For the text-containing cell, return its midpoint in [x, y] coordinate format. 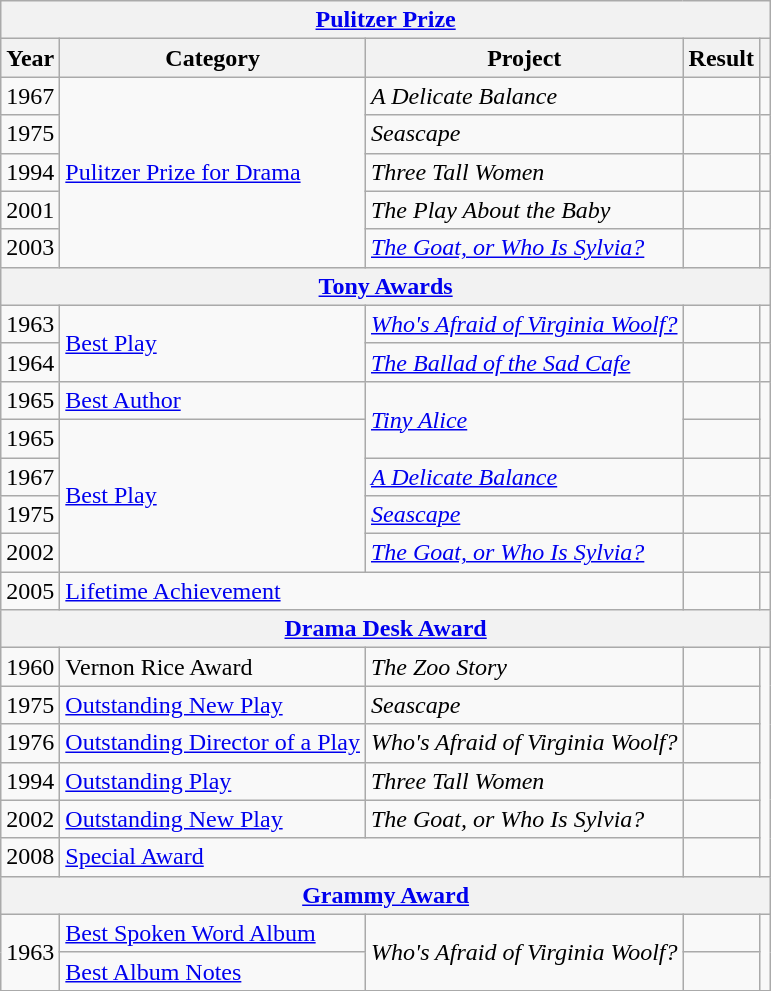
Result [721, 58]
Pulitzer Prize [386, 20]
Special Award [372, 857]
The Ballad of the Sad Cafe [524, 362]
Best Author [213, 400]
2008 [30, 857]
1976 [30, 743]
1964 [30, 362]
1960 [30, 667]
2003 [30, 248]
Tiny Alice [524, 419]
Pulitzer Prize for Drama [213, 172]
Drama Desk Award [386, 629]
2005 [30, 591]
Tony Awards [386, 286]
Project [524, 58]
Grammy Award [386, 895]
Outstanding Play [213, 781]
Best Album Notes [213, 971]
2001 [30, 210]
The Zoo Story [524, 667]
Category [213, 58]
The Play About the Baby [524, 210]
Vernon Rice Award [213, 667]
Year [30, 58]
Best Spoken Word Album [213, 933]
Outstanding Director of a Play [213, 743]
Lifetime Achievement [372, 591]
